Search for the cell housing the specified text and yield its (X, Y) center coordinate. 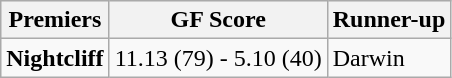
Darwin (389, 58)
Premiers (55, 20)
GF Score (218, 20)
Nightcliff (55, 58)
Runner-up (389, 20)
11.13 (79) - 5.10 (40) (218, 58)
